Capture the cell that displays the provided text and extract its [x, y] central coordinate. 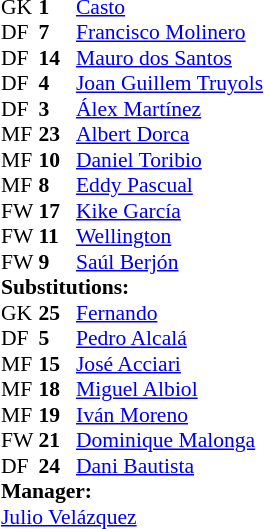
18 [57, 389]
Álex Martínez [170, 109]
14 [57, 58]
Saúl Berjón [170, 262]
5 [57, 339]
24 [57, 466]
Daniel Toribio [170, 160]
Joan Guillem Truyols [170, 83]
Iván Moreno [170, 415]
Pedro Alcalá [170, 339]
Eddy Pascual [170, 185]
21 [57, 441]
3 [57, 109]
Wellington [170, 237]
10 [57, 160]
Manager: [132, 491]
15 [57, 364]
José Acciari [170, 364]
Dominique Malonga [170, 441]
Mauro dos Santos [170, 58]
17 [57, 211]
Substitutions: [132, 287]
GK [20, 313]
Miguel Albiol [170, 389]
19 [57, 415]
9 [57, 262]
Kike García [170, 211]
25 [57, 313]
Fernando [170, 313]
4 [57, 83]
7 [57, 33]
Dani Bautista [170, 466]
Albert Dorca [170, 135]
8 [57, 185]
Francisco Molinero [170, 33]
11 [57, 237]
23 [57, 135]
